Locate the cell with the specified text and output its [x, y] center coordinate. 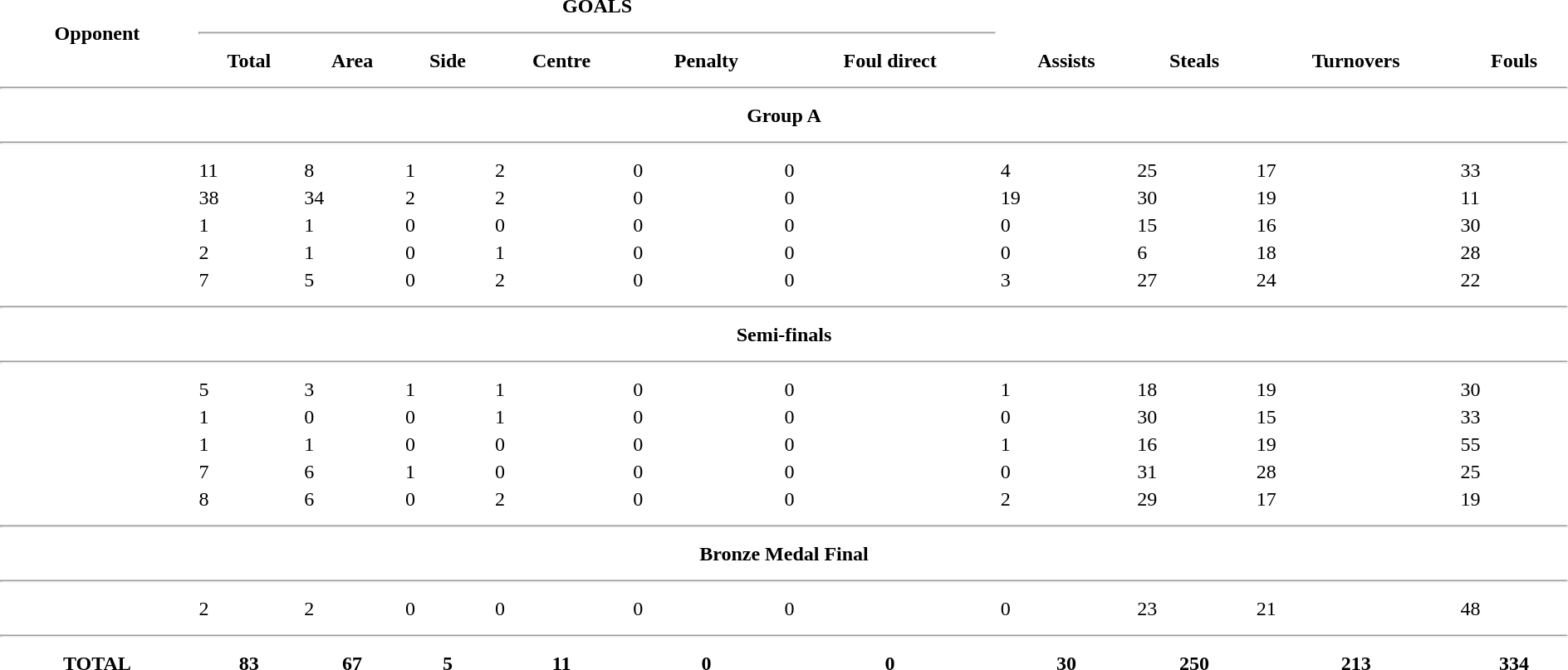
23 [1194, 609]
Side [447, 61]
Area [352, 61]
31 [1194, 472]
29 [1194, 499]
Total [249, 61]
11 [249, 170]
Centre [561, 61]
25 [1194, 170]
Foul direct [890, 61]
Penalty [706, 61]
34 [352, 198]
24 [1355, 280]
27 [1194, 280]
38 [249, 198]
28 [1355, 472]
4 [1066, 170]
21 [1355, 609]
